Determine the (x, y) coordinate at the center of the cell enclosing the given text.  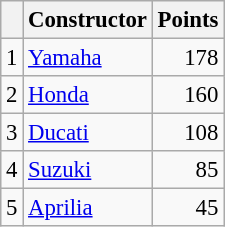
Points (188, 20)
5 (12, 208)
160 (188, 95)
2 (12, 95)
45 (188, 208)
1 (12, 58)
Yamaha (88, 58)
Honda (88, 95)
Ducati (88, 133)
Aprilia (88, 208)
Suzuki (88, 170)
108 (188, 133)
3 (12, 133)
4 (12, 170)
178 (188, 58)
Constructor (88, 20)
85 (188, 170)
